Provide the [X, Y] coordinate of the cell's center where the given text is located.  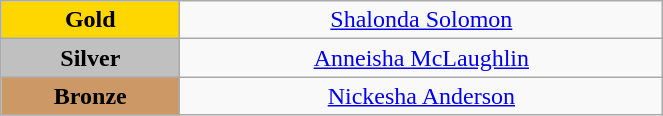
Gold [90, 20]
Bronze [90, 96]
Nickesha Anderson [422, 96]
Silver [90, 58]
Anneisha McLaughlin [422, 58]
Shalonda Solomon [422, 20]
